Find where the given text appears and provide that cell's center as [x, y] coordinate. 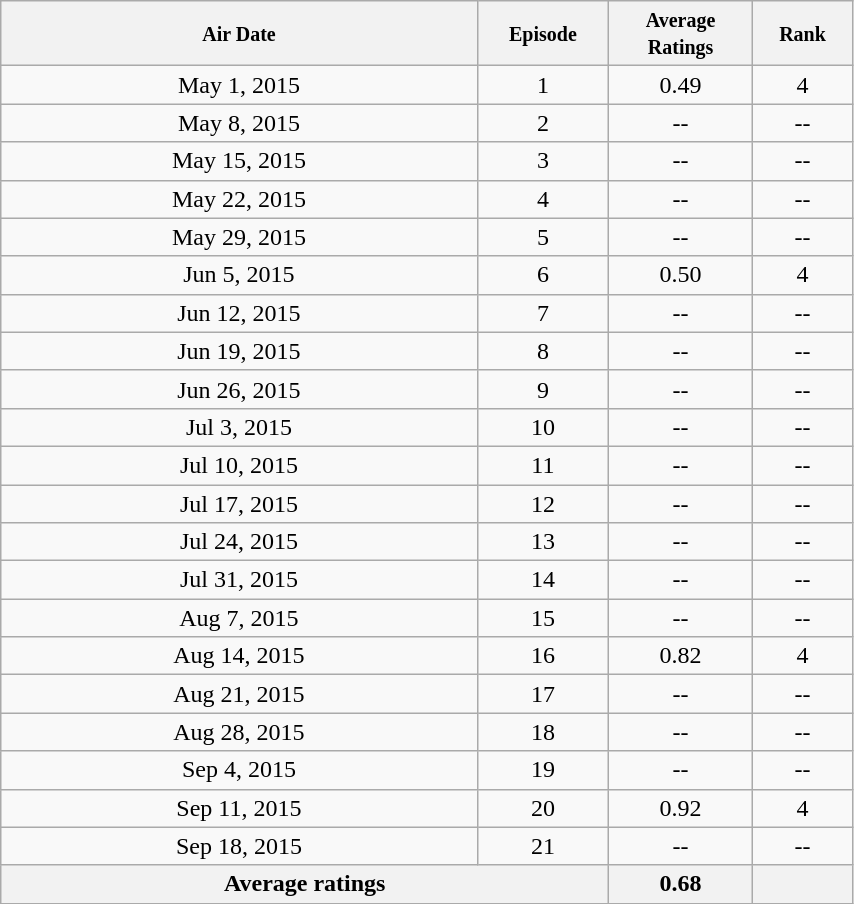
13 [543, 542]
Air Date [239, 34]
Episode [543, 34]
May 29, 2015 [239, 237]
20 [543, 808]
9 [543, 389]
Aug 14, 2015 [239, 656]
Jun 19, 2015 [239, 351]
Jul 24, 2015 [239, 542]
Jun 26, 2015 [239, 389]
5 [543, 237]
0.68 [681, 884]
May 15, 2015 [239, 161]
Jul 10, 2015 [239, 465]
14 [543, 580]
18 [543, 732]
21 [543, 846]
6 [543, 275]
7 [543, 313]
Average Ratings [681, 34]
19 [543, 770]
10 [543, 427]
0.50 [681, 275]
May 22, 2015 [239, 199]
Sep 18, 2015 [239, 846]
12 [543, 503]
0.92 [681, 808]
May 1, 2015 [239, 85]
3 [543, 161]
15 [543, 618]
11 [543, 465]
May 8, 2015 [239, 123]
Jun 5, 2015 [239, 275]
Jul 17, 2015 [239, 503]
Sep 4, 2015 [239, 770]
Rank [803, 34]
16 [543, 656]
0.49 [681, 85]
Aug 28, 2015 [239, 732]
8 [543, 351]
Jul 31, 2015 [239, 580]
Jun 12, 2015 [239, 313]
1 [543, 85]
Average ratings [305, 884]
17 [543, 694]
Jul 3, 2015 [239, 427]
Aug 7, 2015 [239, 618]
2 [543, 123]
0.82 [681, 656]
Sep 11, 2015 [239, 808]
Aug 21, 2015 [239, 694]
